Locate the cell with the specified text and output its (x, y) center coordinate. 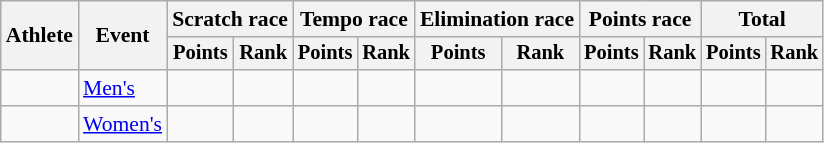
Athlete (40, 36)
Points race (640, 19)
Women's (122, 124)
Men's (122, 88)
Event (122, 36)
Scratch race (230, 19)
Total (762, 19)
Tempo race (354, 19)
Elimination race (497, 19)
